For the text-containing cell, return its midpoint in [x, y] coordinate format. 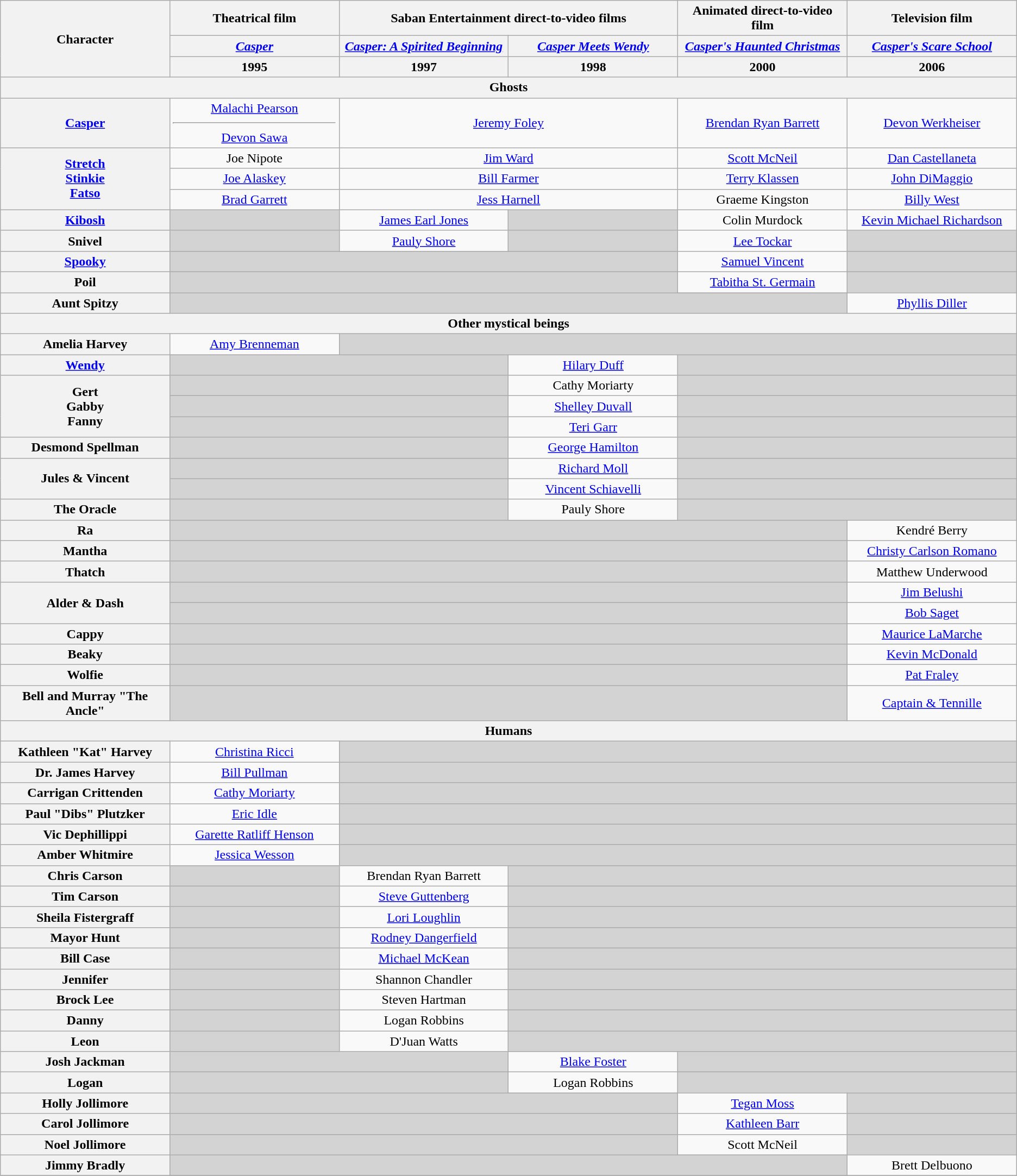
Poil [85, 282]
Richard Moll [593, 468]
Devon Werkheiser [932, 123]
Joe Alaskey [254, 179]
Jessica Wesson [254, 855]
Mayor Hunt [85, 938]
Shelley Duvall [593, 406]
2006 [932, 67]
Amber Whitmire [85, 855]
Kendré Berry [932, 530]
Humans [508, 731]
Aunt Spitzy [85, 303]
Logan [85, 1083]
Kevin McDonald [932, 655]
Desmond Spellman [85, 448]
Shannon Chandler [424, 979]
Rodney Dangerfield [424, 938]
Brock Lee [85, 1000]
Amelia Harvey [85, 344]
Christy Carlson Romano [932, 551]
Snivel [85, 241]
Eric Idle [254, 814]
Leon [85, 1041]
Ra [85, 530]
Tegan Moss [763, 1103]
Noel Jollimore [85, 1144]
Garette Ratliff Henson [254, 834]
Steve Guttenberg [424, 896]
Vincent Schiavelli [593, 489]
Casper: A Spirited Beginning [424, 46]
Jeremy Foley [508, 123]
Kibosh [85, 220]
Other mystical beings [508, 324]
Dan Castellaneta [932, 158]
Tabitha St. Germain [763, 282]
Jess Harnell [508, 199]
Teri Garr [593, 427]
Hilary Duff [593, 365]
Casper Meets Wendy [593, 46]
Malachi PearsonDevon Sawa [254, 123]
1997 [424, 67]
Vic Dephillippi [85, 834]
Lori Loughlin [424, 917]
George Hamilton [593, 448]
Bill Farmer [508, 179]
Holly Jollimore [85, 1103]
Brett Delbuono [932, 1165]
Joe Nipote [254, 158]
Jennifer [85, 979]
Maurice LaMarche [932, 634]
Samuel Vincent [763, 261]
Bell and Murray "The Ancle" [85, 703]
Cappy [85, 634]
Captain & Tennille [932, 703]
Josh Jackman [85, 1062]
Spooky [85, 261]
Blake Foster [593, 1062]
Lee Tockar [763, 241]
Carrigan Crittenden [85, 793]
Billy West [932, 199]
1995 [254, 67]
Brad Garrett [254, 199]
Amy Brenneman [254, 344]
Christina Ricci [254, 752]
Thatch [85, 571]
Theatrical film [254, 18]
Chris Carson [85, 876]
Steven Hartman [424, 1000]
Tim Carson [85, 896]
Bob Saget [932, 613]
Casper's Haunted Christmas [763, 46]
Jimmy Bradly [85, 1165]
Kathleen "Kat" Harvey [85, 752]
Jim Belushi [932, 592]
Paul "Dibs" Plutzker [85, 814]
Kevin Michael Richardson [932, 220]
Mantha [85, 551]
Television film [932, 18]
2000 [763, 67]
James Earl Jones [424, 220]
Character [85, 39]
Bill Case [85, 958]
Michael McKean [424, 958]
1998 [593, 67]
The Oracle [85, 510]
GertGabbyFanny [85, 406]
Ghosts [508, 87]
D'Juan Watts [424, 1041]
Matthew Underwood [932, 571]
Pat Fraley [932, 675]
Wolfie [85, 675]
Graeme Kingston [763, 199]
Wendy [85, 365]
John DiMaggio [932, 179]
Colin Murdock [763, 220]
Bill Pullman [254, 772]
Saban Entertainment direct-to-video films [508, 18]
Beaky [85, 655]
Terry Klassen [763, 179]
StretchStinkieFatso [85, 179]
Sheila Fistergraff [85, 917]
Danny [85, 1021]
Phyllis Diller [932, 303]
Dr. James Harvey [85, 772]
Casper's Scare School [932, 46]
Alder & Dash [85, 602]
Carol Jollimore [85, 1124]
Animated direct-to-video film [763, 18]
Jules & Vincent [85, 479]
Kathleen Barr [763, 1124]
Jim Ward [508, 158]
